Search for the cell housing the specified text and yield its [x, y] center coordinate. 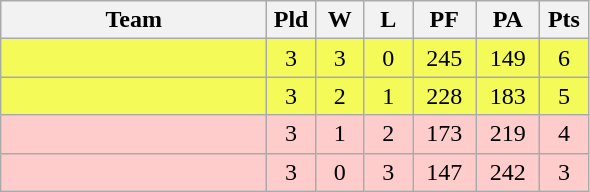
245 [444, 58]
PA [508, 20]
173 [444, 134]
149 [508, 58]
183 [508, 96]
W [340, 20]
Pld [292, 20]
PF [444, 20]
219 [508, 134]
147 [444, 172]
Pts [564, 20]
228 [444, 96]
L [388, 20]
Team [134, 20]
6 [564, 58]
4 [564, 134]
5 [564, 96]
242 [508, 172]
